Provide the [x, y] coordinate of the cell's center where the given text is located.  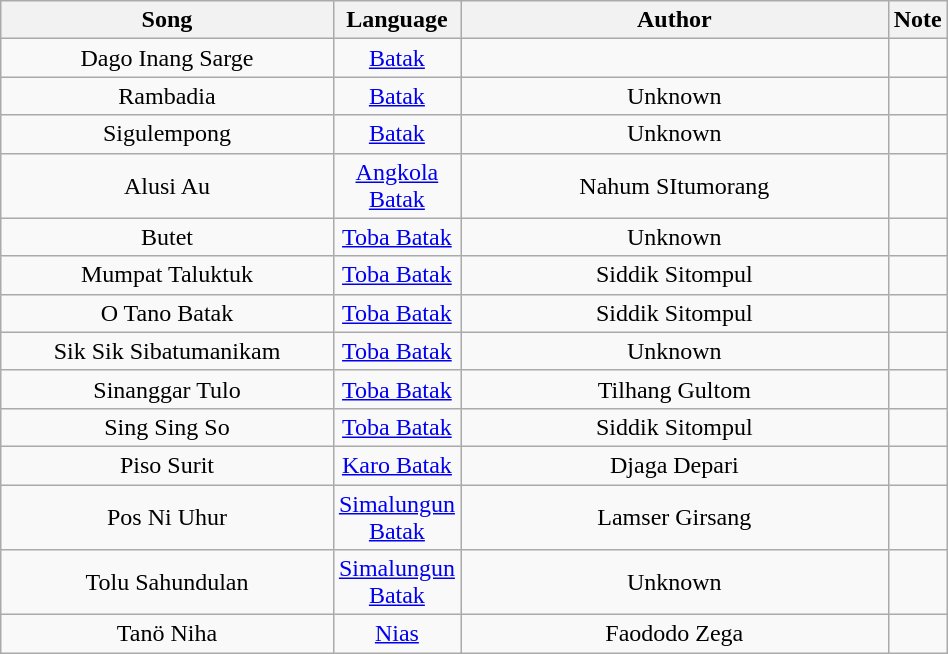
Butet [167, 237]
Piso Surit [167, 465]
Faododo Zega [674, 634]
Note [918, 20]
Lamser Girsang [674, 516]
Sinanggar Tulo [167, 389]
Sigulempong [167, 134]
Pos Ni Uhur [167, 516]
O Tano Batak [167, 313]
Sik Sik Sibatumanikam [167, 351]
Nias [396, 634]
Sing Sing So [167, 427]
Mumpat Taluktuk [167, 275]
Karo Batak [396, 465]
Djaga Depari [674, 465]
Nahum SItumorang [674, 186]
Dago Inang Sarge [167, 58]
Tolu Sahundulan [167, 582]
Author [674, 20]
Tanö Niha [167, 634]
Song [167, 20]
Alusi Au [167, 186]
Tilhang Gultom [674, 389]
Angkola Batak [396, 186]
Language [396, 20]
Rambadia [167, 96]
